Scan for the cell matching the given text and deliver its [x, y] coordinate at center. 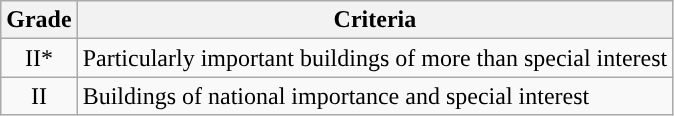
Particularly important buildings of more than special interest [375, 58]
Criteria [375, 20]
II [39, 96]
II* [39, 58]
Grade [39, 20]
Buildings of national importance and special interest [375, 96]
